For the text-containing cell, return its midpoint in (x, y) coordinate format. 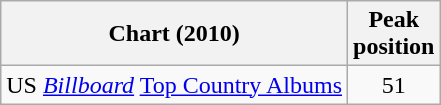
US Billboard Top Country Albums (174, 85)
51 (394, 85)
Chart (2010) (174, 34)
Peakposition (394, 34)
